For the text-containing cell, return its midpoint in (x, y) coordinate format. 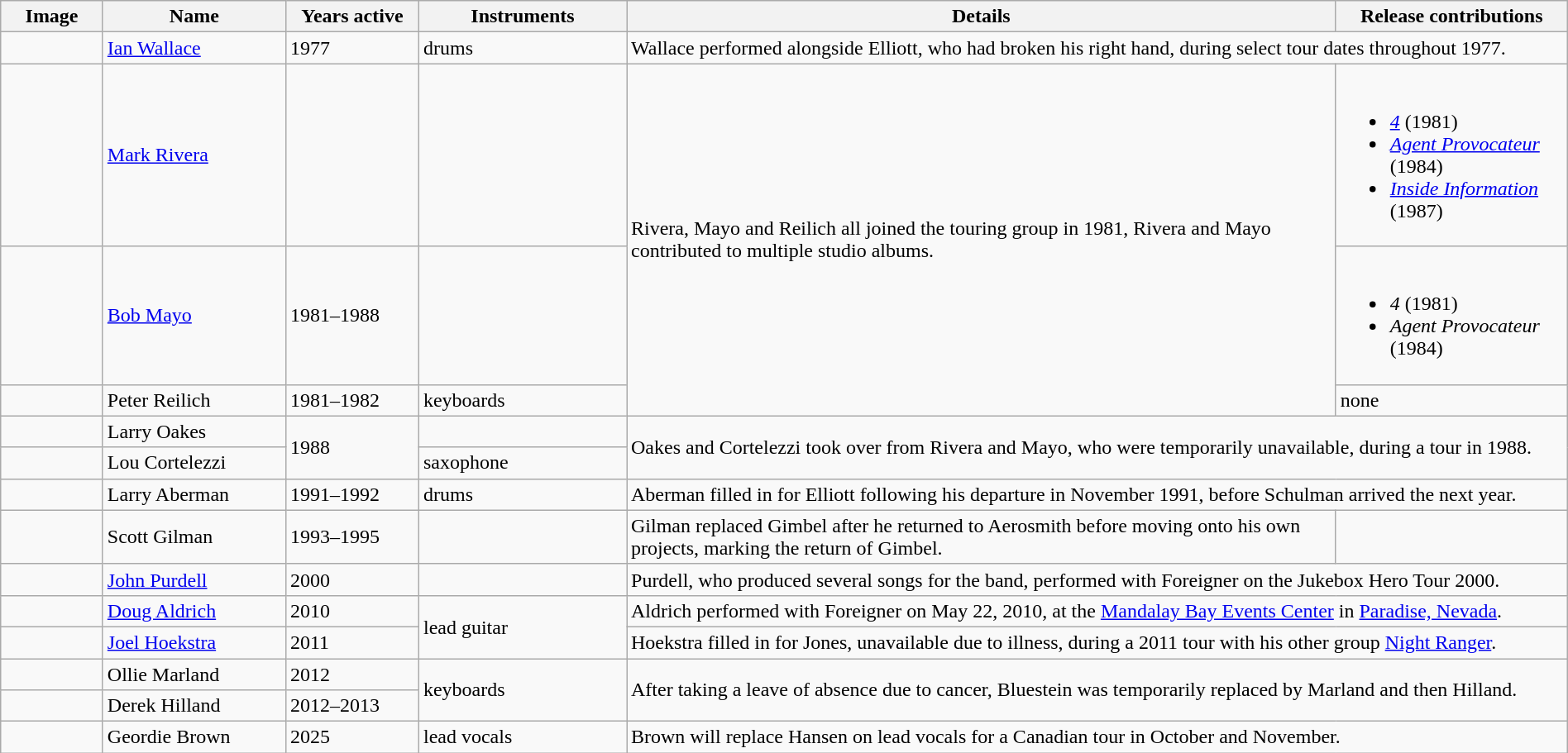
1988 (352, 447)
1981–1988 (352, 316)
After taking a leave of absence due to cancer, Bluestein was temporarily replaced by Marland and then Hilland. (1097, 689)
saxophone (523, 463)
Mark Rivera (194, 155)
Scott Gilman (194, 537)
Ian Wallace (194, 48)
2000 (352, 579)
2011 (352, 642)
Ollie Marland (194, 674)
Years active (352, 17)
Doug Aldrich (194, 611)
lead vocals (523, 737)
John Purdell (194, 579)
Aldrich performed with Foreigner on May 22, 2010, at the Mandalay Bay Events Center in Paradise, Nevada. (1097, 611)
2025 (352, 737)
Wallace performed alongside Elliott, who had broken his right hand, during select tour dates throughout 1977. (1097, 48)
Purdell, who produced several songs for the band, performed with Foreigner on the Jukebox Hero Tour 2000. (1097, 579)
2012–2013 (352, 706)
Joel Hoekstra (194, 642)
2010 (352, 611)
2012 (352, 674)
Name (194, 17)
none (1451, 400)
Derek Hilland (194, 706)
Rivera, Mayo and Reilich all joined the touring group in 1981, Rivera and Mayo contributed to multiple studio albums. (982, 240)
Geordie Brown (194, 737)
Larry Aberman (194, 494)
Gilman replaced Gimbel after he returned to Aerosmith before moving onto his own projects, marking the return of Gimbel. (982, 537)
Bob Mayo (194, 316)
Peter Reilich (194, 400)
Brown will replace Hansen on lead vocals for a Canadian tour in October and November. (1097, 737)
Details (982, 17)
1993–1995 (352, 537)
Lou Cortelezzi (194, 463)
4 (1981)Agent Provocateur (1984) (1451, 316)
Release contributions (1451, 17)
Larry Oakes (194, 431)
Hoekstra filled in for Jones, unavailable due to illness, during a 2011 tour with his other group Night Ranger. (1097, 642)
Image (52, 17)
1981–1982 (352, 400)
1977 (352, 48)
Instruments (523, 17)
Aberman filled in for Elliott following his departure in November 1991, before Schulman arrived the next year. (1097, 494)
4 (1981)Agent Provocateur (1984)Inside Information (1987) (1451, 155)
1991–1992 (352, 494)
lead guitar (523, 627)
Oakes and Cortelezzi took over from Rivera and Mayo, who were temporarily unavailable, during a tour in 1988. (1097, 447)
